Extract the [X, Y] coordinate from the center of the cell holding the provided text.  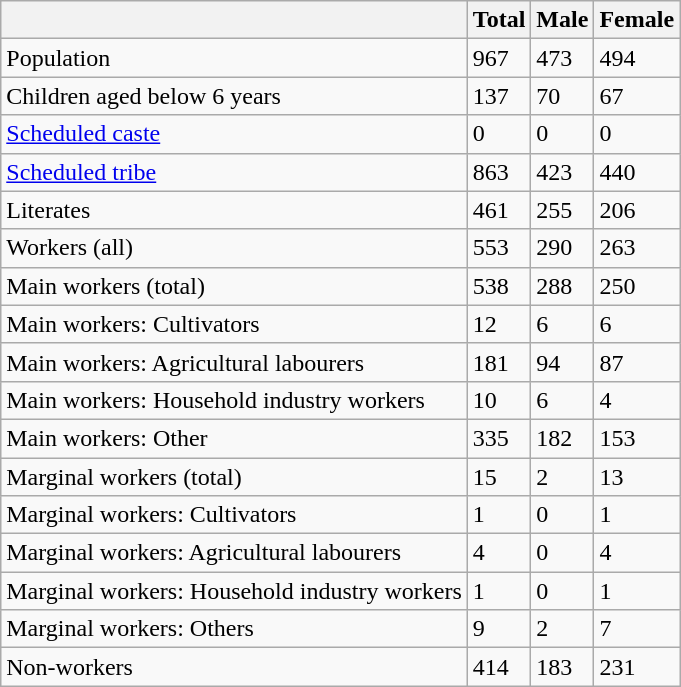
414 [499, 667]
94 [562, 362]
Female [637, 20]
Marginal workers (total) [234, 477]
335 [499, 438]
Main workers: Other [234, 438]
538 [499, 286]
473 [562, 58]
181 [499, 362]
Children aged below 6 years [234, 96]
Main workers: Household industry workers [234, 400]
494 [637, 58]
288 [562, 286]
87 [637, 362]
440 [637, 172]
7 [637, 629]
182 [562, 438]
263 [637, 248]
9 [499, 629]
Non-workers [234, 667]
137 [499, 96]
Marginal workers: Cultivators [234, 515]
Marginal workers: Others [234, 629]
Main workers: Cultivators [234, 324]
Scheduled tribe [234, 172]
863 [499, 172]
153 [637, 438]
10 [499, 400]
Male [562, 20]
255 [562, 210]
Literates [234, 210]
Population [234, 58]
12 [499, 324]
Main workers (total) [234, 286]
Workers (all) [234, 248]
250 [637, 286]
Main workers: Agricultural labourers [234, 362]
290 [562, 248]
Marginal workers: Household industry workers [234, 591]
70 [562, 96]
423 [562, 172]
Scheduled caste [234, 134]
231 [637, 667]
Total [499, 20]
206 [637, 210]
553 [499, 248]
967 [499, 58]
13 [637, 477]
Marginal workers: Agricultural labourers [234, 553]
67 [637, 96]
15 [499, 477]
183 [562, 667]
461 [499, 210]
